Determine the [X, Y] coordinate at the center of the cell enclosing the given text.  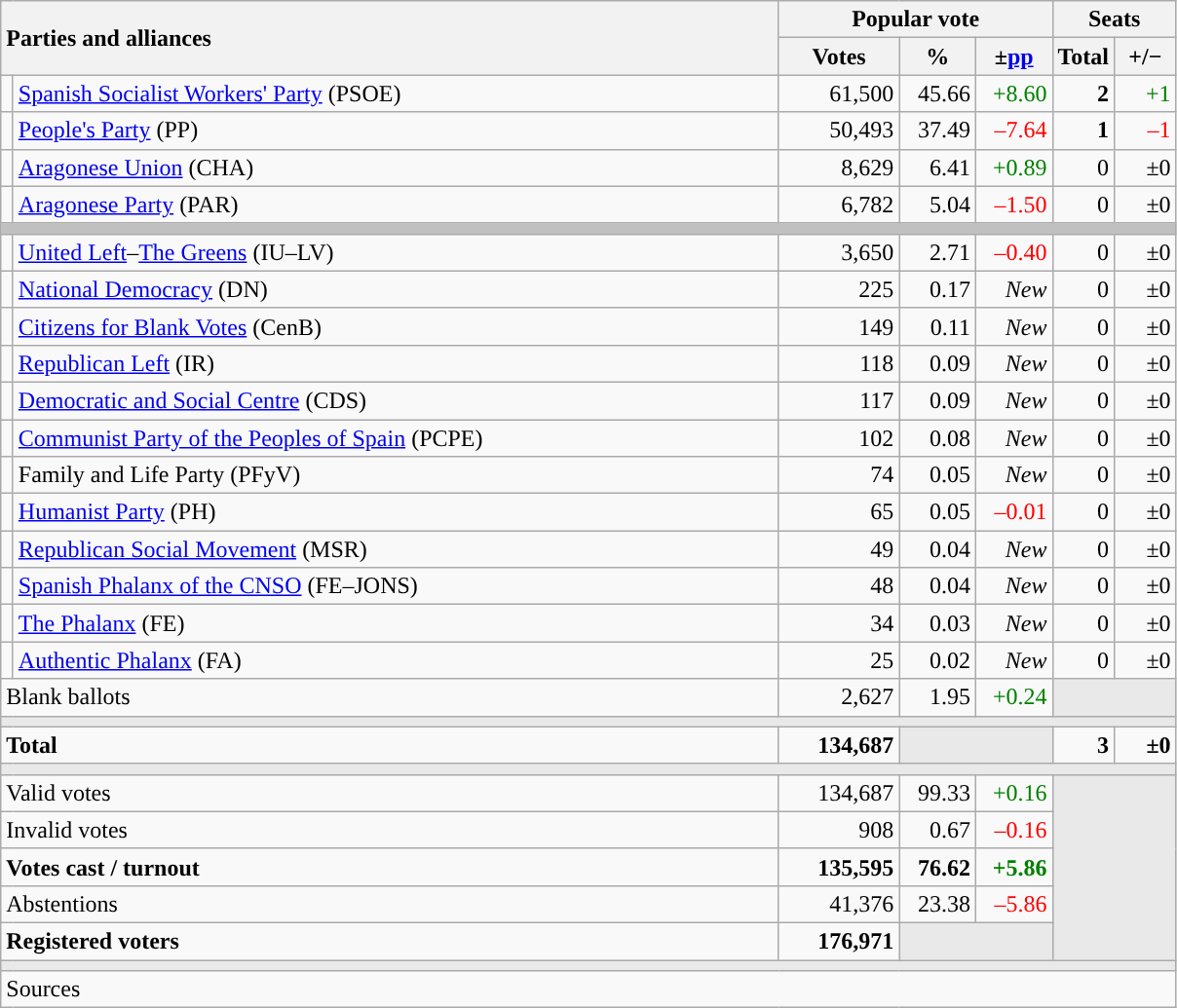
118 [839, 363]
Authentic Phalanx (FA) [396, 660]
61,500 [839, 93]
Votes [839, 56]
135,595 [839, 867]
–5.86 [1013, 904]
Spanish Phalanx of the CNSO (FE–JONS) [396, 586]
6.41 [937, 168]
2 [1083, 93]
Votes cast / turnout [390, 867]
34 [839, 623]
Spanish Socialist Workers' Party (PSOE) [396, 93]
Aragonese Party (PAR) [396, 205]
5.04 [937, 205]
Registered voters [390, 941]
0.17 [937, 289]
National Democracy (DN) [396, 289]
117 [839, 400]
Communist Party of the Peoples of Spain (PCPE) [396, 437]
Humanist Party (PH) [396, 512]
48 [839, 586]
Citizens for Blank Votes (CenB) [396, 326]
–1.50 [1013, 205]
Republican Social Movement (MSR) [396, 549]
0.67 [937, 830]
Aragonese Union (CHA) [396, 168]
Family and Life Party (PFyV) [396, 475]
±pp [1013, 56]
2.71 [937, 252]
74 [839, 475]
Sources [588, 989]
Democratic and Social Centre (CDS) [396, 400]
99.33 [937, 793]
2,627 [839, 697]
149 [839, 326]
8,629 [839, 168]
0.11 [937, 326]
Valid votes [390, 793]
37.49 [937, 131]
Parties and alliances [390, 38]
–0.01 [1013, 512]
+1 [1146, 93]
65 [839, 512]
102 [839, 437]
–0.16 [1013, 830]
Abstentions [390, 904]
0.03 [937, 623]
+0.89 [1013, 168]
–0.40 [1013, 252]
Blank ballots [390, 697]
1 [1083, 131]
41,376 [839, 904]
45.66 [937, 93]
0.08 [937, 437]
49 [839, 549]
People's Party (PP) [396, 131]
+8.60 [1013, 93]
6,782 [839, 205]
+5.86 [1013, 867]
908 [839, 830]
% [937, 56]
0.02 [937, 660]
Seats [1115, 19]
225 [839, 289]
–7.64 [1013, 131]
25 [839, 660]
–1 [1146, 131]
United Left–The Greens (IU–LV) [396, 252]
+0.24 [1013, 697]
3 [1083, 745]
50,493 [839, 131]
76.62 [937, 867]
Republican Left (IR) [396, 363]
Popular vote [916, 19]
23.38 [937, 904]
The Phalanx (FE) [396, 623]
3,650 [839, 252]
+0.16 [1013, 793]
+/− [1146, 56]
176,971 [839, 941]
Invalid votes [390, 830]
1.95 [937, 697]
